For the text-containing cell, return its midpoint in [X, Y] coordinate format. 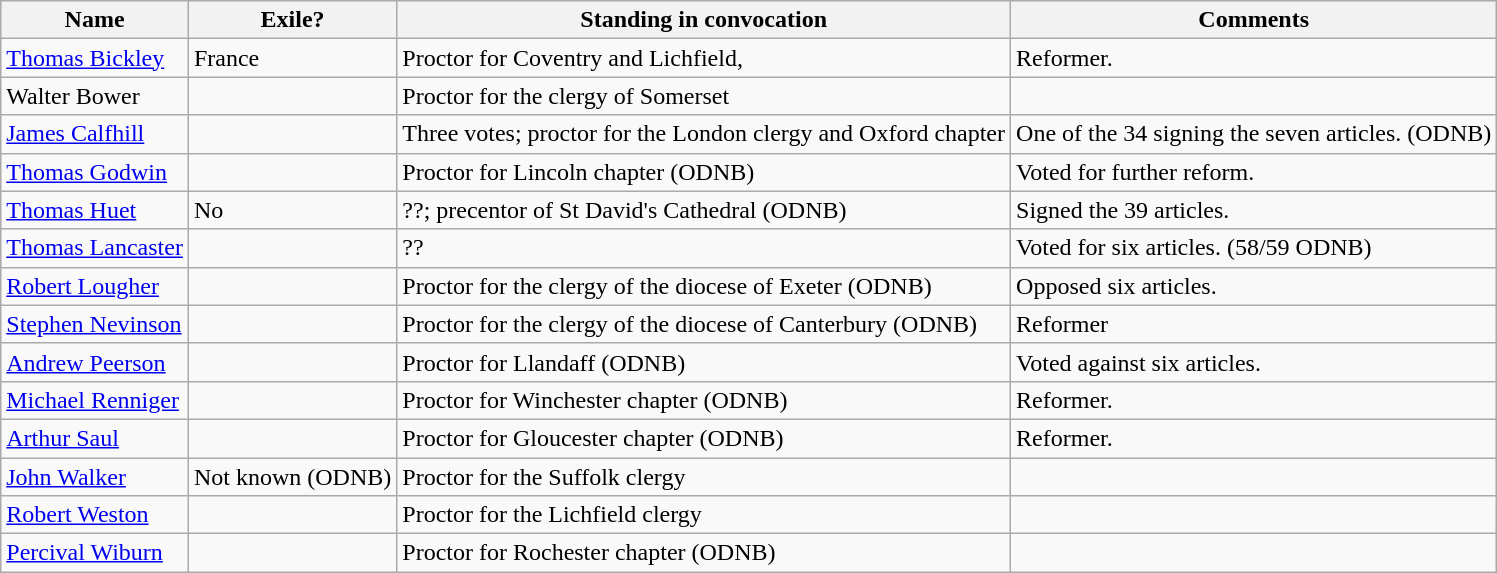
Proctor for the clergy of the diocese of Exeter (ODNB) [704, 286]
Thomas Huet [95, 210]
??; precentor of St David's Cathedral (ODNB) [704, 210]
Standing in convocation [704, 20]
No [292, 210]
Not known (ODNB) [292, 477]
Three votes; proctor for the London clergy and Oxford chapter [704, 134]
Walter Bower [95, 96]
Voted against six articles. [1254, 362]
Thomas Lancaster [95, 248]
Proctor for Coventry and Lichfield, [704, 58]
Proctor for Winchester chapter (ODNB) [704, 400]
Proctor for the Lichfield clergy [704, 515]
Proctor for Llandaff (ODNB) [704, 362]
Signed the 39 articles. [1254, 210]
Voted for six articles. (58/59 ODNB) [1254, 248]
Andrew Peerson [95, 362]
Exile? [292, 20]
Opposed six articles. [1254, 286]
France [292, 58]
Stephen Nevinson [95, 324]
Michael Renniger [95, 400]
Voted for further reform. [1254, 172]
Thomas Godwin [95, 172]
Thomas Bickley [95, 58]
James Calfhill [95, 134]
Proctor for Lincoln chapter (ODNB) [704, 172]
Proctor for Gloucester chapter (ODNB) [704, 438]
John Walker [95, 477]
Reformer [1254, 324]
Comments [1254, 20]
Proctor for the clergy of Somerset [704, 96]
Percival Wiburn [95, 553]
Robert Weston [95, 515]
Proctor for the Suffolk clergy [704, 477]
Name [95, 20]
Arthur Saul [95, 438]
Robert Lougher [95, 286]
Proctor for the clergy of the diocese of Canterbury (ODNB) [704, 324]
Proctor for Rochester chapter (ODNB) [704, 553]
One of the 34 signing the seven articles. (ODNB) [1254, 134]
?? [704, 248]
